Find where the given text appears and provide that cell's center as [X, Y] coordinate. 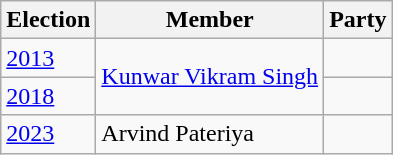
2013 [48, 58]
Party [358, 20]
2018 [48, 96]
Election [48, 20]
2023 [48, 134]
Kunwar Vikram Singh [210, 77]
Member [210, 20]
Arvind Pateriya [210, 134]
